Return [X, Y] of the center of cell containing provided text 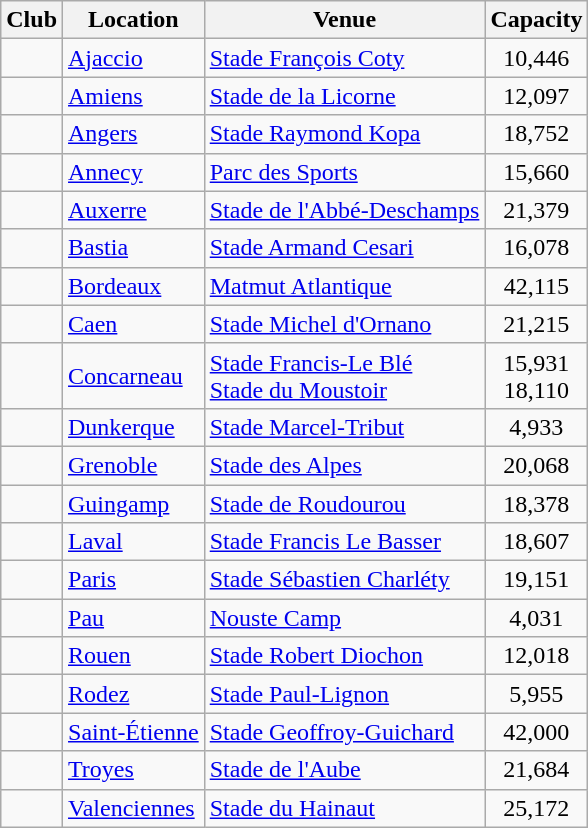
18,378 [536, 503]
Stade de l'Abbé-Deschamps [344, 210]
Club [32, 20]
Stade des Alpes [344, 465]
Parc des Sports [344, 172]
Stade Francis-Le BléStade du Moustoir [344, 376]
Stade du Hainaut [344, 808]
18,752 [536, 134]
Saint-Étienne [134, 732]
Valenciennes [134, 808]
21,215 [536, 324]
20,068 [536, 465]
Stade de la Licorne [344, 96]
Stade Paul-Lignon [344, 694]
Pau [134, 618]
Matmut Atlantique [344, 286]
Amiens [134, 96]
Troyes [134, 770]
Stade de Roudourou [344, 503]
Venue [344, 20]
Annecy [134, 172]
10,446 [536, 58]
Stade Raymond Kopa [344, 134]
Rouen [134, 656]
Stade Michel d'Ornano [344, 324]
19,151 [536, 580]
Stade Francis Le Basser [344, 542]
Ajaccio [134, 58]
Grenoble [134, 465]
25,172 [536, 808]
Stade Armand Cesari [344, 248]
Auxerre [134, 210]
15,93118,110 [536, 376]
Concarneau [134, 376]
12,018 [536, 656]
Stade Marcel-Tribut [344, 427]
5,955 [536, 694]
Guingamp [134, 503]
Dunkerque [134, 427]
Bordeaux [134, 286]
Stade Robert Diochon [344, 656]
Caen [134, 324]
Angers [134, 134]
Stade Geoffroy-Guichard [344, 732]
Capacity [536, 20]
Stade de l'Aube [344, 770]
18,607 [536, 542]
Paris [134, 580]
4,933 [536, 427]
12,097 [536, 96]
Nouste Camp [344, 618]
4,031 [536, 618]
Location [134, 20]
Laval [134, 542]
16,078 [536, 248]
42,115 [536, 286]
21,379 [536, 210]
Stade François Coty [344, 58]
21,684 [536, 770]
Rodez [134, 694]
Stade Sébastien Charléty [344, 580]
Bastia [134, 248]
42,000 [536, 732]
15,660 [536, 172]
